Identify which cell holds the provided text, then report its [X, Y] central coordinate. 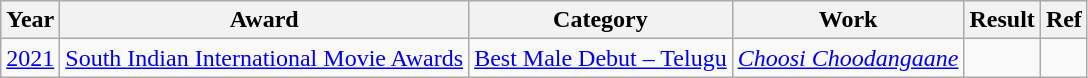
2021 [30, 58]
Work [848, 20]
Category [601, 20]
Ref [1064, 20]
South Indian International Movie Awards [264, 58]
Choosi Choodangaane [848, 58]
Year [30, 20]
Result [1002, 20]
Best Male Debut – Telugu [601, 58]
Award [264, 20]
